Provide the [X, Y] coordinate of the cell's center where the given text is located.  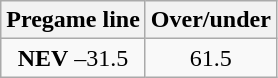
NEV –31.5 [74, 58]
61.5 [210, 58]
Over/under [210, 20]
Pregame line [74, 20]
